Detect which cell encompasses the target text, then output its [x, y] center coordinate. 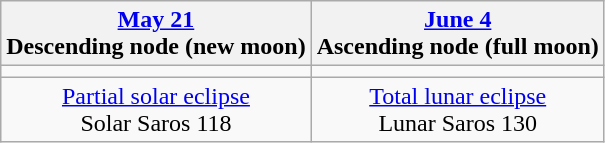
June 4Ascending node (full moon) [458, 34]
Partial solar eclipseSolar Saros 118 [156, 110]
May 21Descending node (new moon) [156, 34]
Total lunar eclipseLunar Saros 130 [458, 110]
